Locate the cell with the specified text and output its [X, Y] center coordinate. 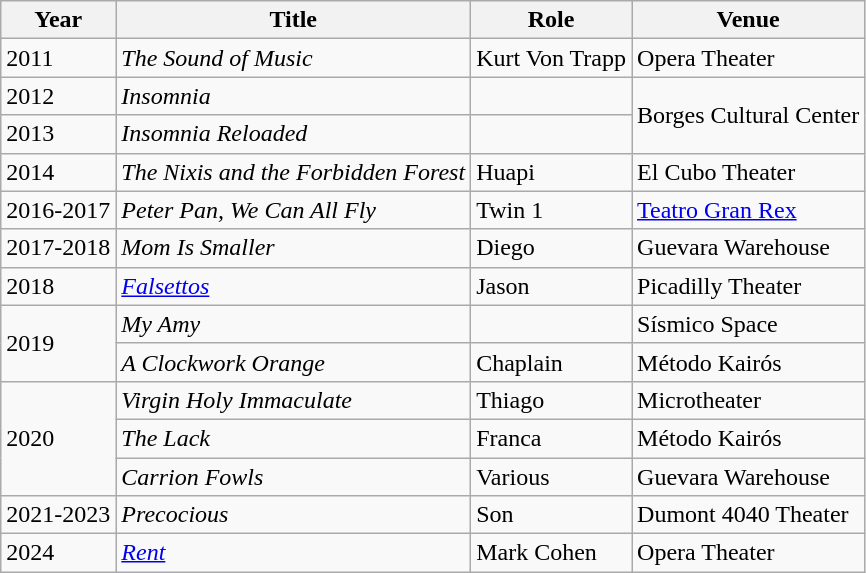
Role [552, 20]
A Clockwork Orange [294, 362]
Virgin Holy Immaculate [294, 400]
2019 [58, 343]
Venue [748, 20]
2024 [58, 553]
Microtheater [748, 400]
Insomnia Reloaded [294, 134]
Son [552, 515]
Chaplain [552, 362]
Carrion Fowls [294, 477]
Peter Pan, We Can All Fly [294, 210]
Franca [552, 438]
My Amy [294, 324]
Dumont 4040 Theater [748, 515]
2016-2017 [58, 210]
Borges Cultural Center [748, 115]
2017-2018 [58, 248]
Picadilly Theater [748, 286]
2012 [58, 96]
Huapi [552, 172]
The Lack [294, 438]
Sísmico Space [748, 324]
The Nixis and the Forbidden Forest [294, 172]
Twin 1 [552, 210]
Various [552, 477]
The Sound of Music [294, 58]
Title [294, 20]
2021-2023 [58, 515]
Kurt Von Trapp [552, 58]
Year [58, 20]
Jason [552, 286]
2018 [58, 286]
Rent [294, 553]
Mom Is Smaller [294, 248]
2011 [58, 58]
Thiago [552, 400]
Mark Cohen [552, 553]
El Cubo Theater [748, 172]
2014 [58, 172]
Teatro Gran Rex [748, 210]
Precocious [294, 515]
Insomnia [294, 96]
2020 [58, 438]
2013 [58, 134]
Diego [552, 248]
Falsettos [294, 286]
